Detect which cell encompasses the target text, then output its (X, Y) center coordinate. 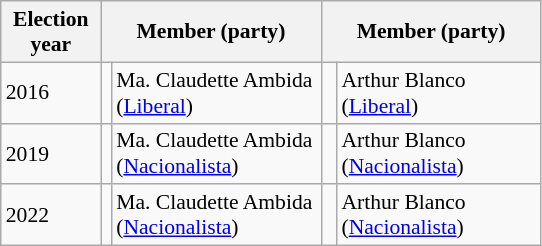
Arthur Blanco(Liberal) (438, 92)
2016 (51, 92)
Ma. Claudette Ambida(Liberal) (216, 92)
2022 (51, 216)
2019 (51, 154)
Electionyear (51, 32)
